Extract the (X, Y) coordinate from the center of the cell holding the provided text.  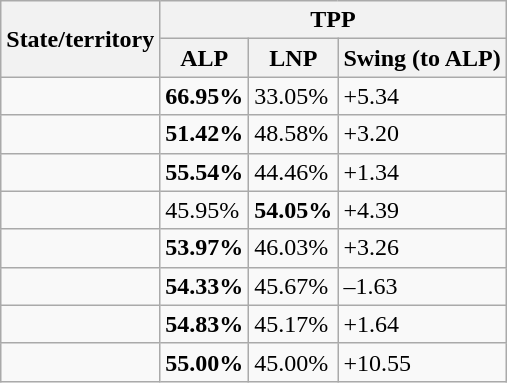
+10.55 (422, 362)
48.58% (294, 134)
+4.39 (422, 210)
ALP (204, 58)
45.95% (204, 210)
+3.26 (422, 248)
55.00% (204, 362)
44.46% (294, 172)
+1.64 (422, 324)
54.05% (294, 210)
State/territory (80, 39)
33.05% (294, 96)
LNP (294, 58)
+3.20 (422, 134)
45.67% (294, 286)
+1.34 (422, 172)
Swing (to ALP) (422, 58)
45.00% (294, 362)
54.33% (204, 286)
45.17% (294, 324)
+5.34 (422, 96)
51.42% (204, 134)
–1.63 (422, 286)
TPP (334, 20)
54.83% (204, 324)
46.03% (294, 248)
66.95% (204, 96)
55.54% (204, 172)
53.97% (204, 248)
